Search for the cell housing the specified text and yield its [x, y] center coordinate. 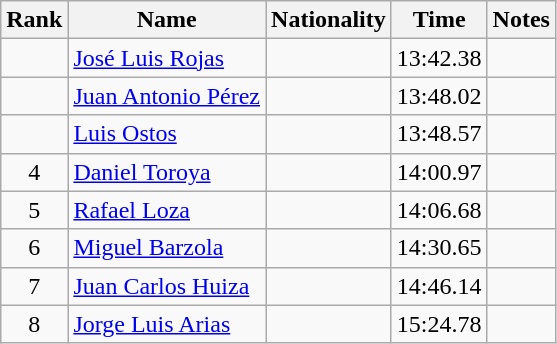
Rank [34, 20]
Luis Ostos [167, 134]
14:46.14 [439, 286]
Nationality [329, 20]
Miguel Barzola [167, 248]
Juan Carlos Huiza [167, 286]
6 [34, 248]
4 [34, 172]
14:00.97 [439, 172]
14:30.65 [439, 248]
13:48.57 [439, 134]
Daniel Toroya [167, 172]
13:42.38 [439, 58]
José Luis Rojas [167, 58]
Rafael Loza [167, 210]
13:48.02 [439, 96]
Notes [521, 20]
Juan Antonio Pérez [167, 96]
15:24.78 [439, 324]
Name [167, 20]
5 [34, 210]
Time [439, 20]
7 [34, 286]
14:06.68 [439, 210]
8 [34, 324]
Jorge Luis Arias [167, 324]
